For the text-containing cell, return its midpoint in (x, y) coordinate format. 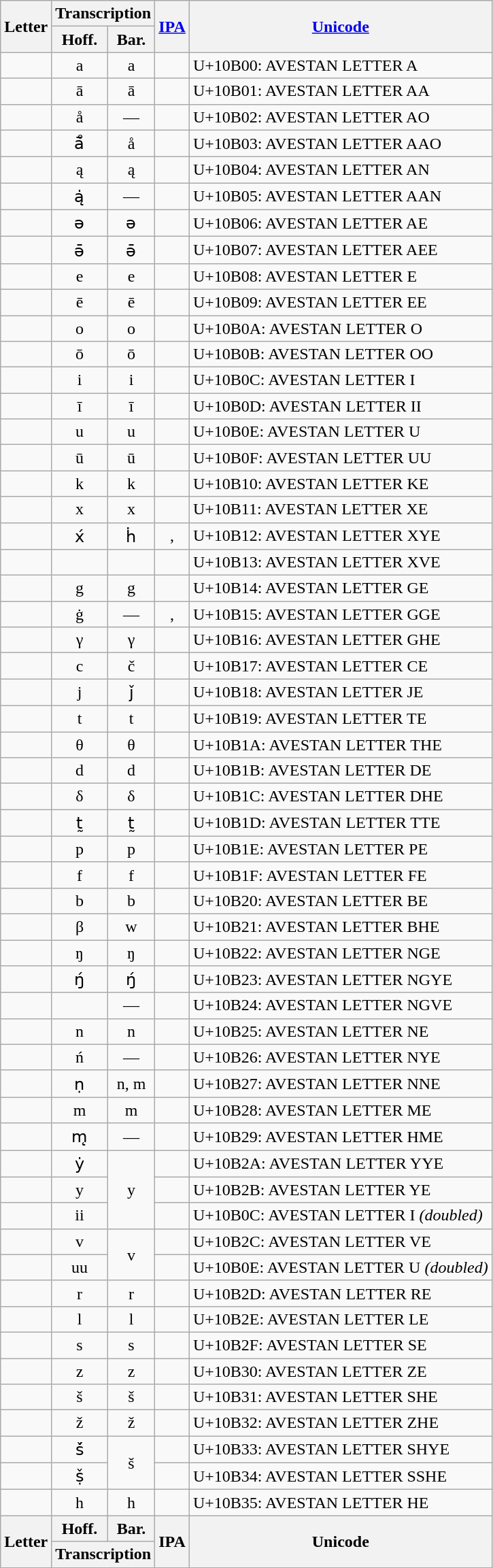
U+10B34: AVESTAN LETTER SSHE (340, 1476)
U+10B24: AVESTAN LETTER NGVE (340, 1005)
U+10B04: AVESTAN LETTER AN (340, 170)
U+10B22: AVESTAN LETTER NGE (340, 953)
U+10B0A: AVESTAN LETTER O (340, 329)
U+10B07: AVESTAN LETTER AEE (340, 250)
ǰ (131, 693)
U+10B1C: AVESTAN LETTER DHE (340, 797)
U+10B2E: AVESTAN LETTER LE (340, 1319)
U+10B10: AVESTAN LETTER KE (340, 484)
U+10B33: AVESTAN LETTER SHYE (340, 1450)
U+10B32: AVESTAN LETTER ZHE (340, 1423)
U+10B08: AVESTAN LETTER E (340, 276)
c (80, 666)
m̨ (80, 1137)
U+10B23: AVESTAN LETTER NGYE (340, 980)
U+10B31: AVESTAN LETTER SHE (340, 1397)
U+10B21: AVESTAN LETTER BHE (340, 927)
uu (80, 1267)
U+10B09: AVESTAN LETTER EE (340, 302)
U+10B1F: AVESTAN LETTER FE (340, 875)
U+10B2F: AVESTAN LETTER SE (340, 1345)
U+10B1E: AVESTAN LETTER PE (340, 849)
β (80, 927)
U+10B26: AVESTAN LETTER NYE (340, 1057)
ń (80, 1057)
x́ (80, 536)
š́ (80, 1450)
U+10B0D: AVESTAN LETTER II (340, 406)
U+10B2A: AVESTAN LETTER YYE (340, 1163)
U+10B05: AVESTAN LETTER AAN (340, 197)
U+10B0E: AVESTAN LETTER U (doubled) (340, 1267)
U+10B2B: AVESTAN LETTER YE (340, 1190)
U+10B00: AVESTAN LETTER A (340, 65)
U+10B0C: AVESTAN LETTER I (doubled) (340, 1216)
U+10B0C: AVESTAN LETTER I (340, 380)
U+10B02: AVESTAN LETTER AO (340, 117)
U+10B01: AVESTAN LETTER AA (340, 91)
U+10B11: AVESTAN LETTER XE (340, 510)
ā̊ (80, 144)
U+10B17: AVESTAN LETTER CE (340, 666)
U+10B1B: AVESTAN LETTER DE (340, 771)
U+10B29: AVESTAN LETTER HME (340, 1137)
U+10B25: AVESTAN LETTER NE (340, 1031)
U+10B27: AVESTAN LETTER NNE (340, 1084)
ṇ (80, 1084)
U+10B2D: AVESTAN LETTER RE (340, 1293)
j (80, 693)
ġ (80, 614)
U+10B30: AVESTAN LETTER ZE (340, 1371)
U+10B14: AVESTAN LETTER GE (340, 588)
ḣ (131, 536)
U+10B12: AVESTAN LETTER XYE (340, 536)
U+10B13: AVESTAN LETTER XVE (340, 563)
U+10B06: AVESTAN LETTER AE (340, 223)
U+10B19: AVESTAN LETTER TE (340, 718)
ṣ̌ (80, 1476)
U+10B28: AVESTAN LETTER ME (340, 1110)
U+10B18: AVESTAN LETTER JE (340, 693)
U+10B15: AVESTAN LETTER GGE (340, 614)
U+10B35: AVESTAN LETTER HE (340, 1503)
U+10B0E: AVESTAN LETTER U (340, 432)
U+10B0B: AVESTAN LETTER OO (340, 354)
U+10B03: AVESTAN LETTER AAO (340, 144)
U+10B16: AVESTAN LETTER GHE (340, 640)
w (131, 927)
U+10B1D: AVESTAN LETTER TTE (340, 823)
U+10B2C: AVESTAN LETTER VE (340, 1241)
č (131, 666)
ii (80, 1216)
n, m (131, 1084)
ą̇ (80, 197)
ẏ (80, 1163)
U+10B20: AVESTAN LETTER BE (340, 901)
U+10B0F: AVESTAN LETTER UU (340, 458)
U+10B1A: AVESTAN LETTER THE (340, 745)
